Output the [X, Y] coordinate of the center of the cell containing the given text.  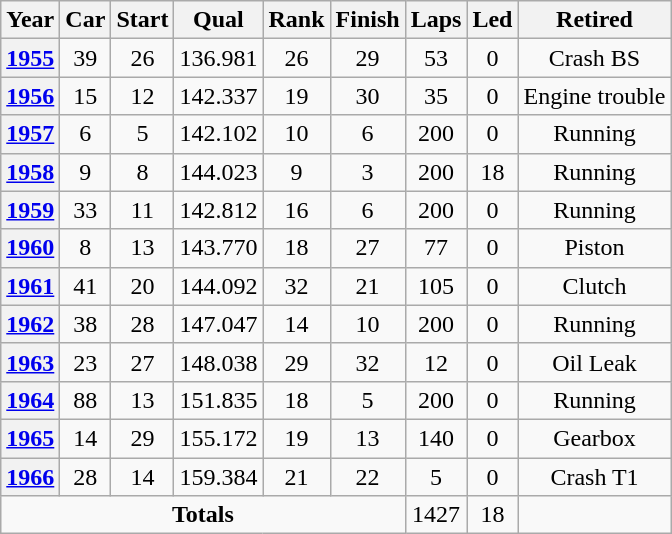
Start [142, 20]
142.337 [218, 96]
1955 [30, 58]
1961 [30, 286]
Retired [594, 20]
77 [436, 248]
Crash T1 [594, 477]
105 [436, 286]
1960 [30, 248]
22 [368, 477]
Qual [218, 20]
41 [86, 286]
1957 [30, 134]
11 [142, 210]
Gearbox [594, 438]
155.172 [218, 438]
136.981 [218, 58]
151.835 [218, 400]
15 [86, 96]
148.038 [218, 362]
16 [296, 210]
Piston [594, 248]
53 [436, 58]
143.770 [218, 248]
Totals [203, 515]
Year [30, 20]
Crash BS [594, 58]
35 [436, 96]
1966 [30, 477]
Engine trouble [594, 96]
140 [436, 438]
Rank [296, 20]
159.384 [218, 477]
33 [86, 210]
1962 [30, 324]
Laps [436, 20]
1964 [30, 400]
142.102 [218, 134]
144.092 [218, 286]
Oil Leak [594, 362]
1427 [436, 515]
23 [86, 362]
Finish [368, 20]
142.812 [218, 210]
30 [368, 96]
Car [86, 20]
38 [86, 324]
88 [86, 400]
1956 [30, 96]
1963 [30, 362]
1958 [30, 172]
1965 [30, 438]
1959 [30, 210]
147.047 [218, 324]
3 [368, 172]
39 [86, 58]
144.023 [218, 172]
20 [142, 286]
Led [492, 20]
Clutch [594, 286]
